For the text-containing cell, return its midpoint in [x, y] coordinate format. 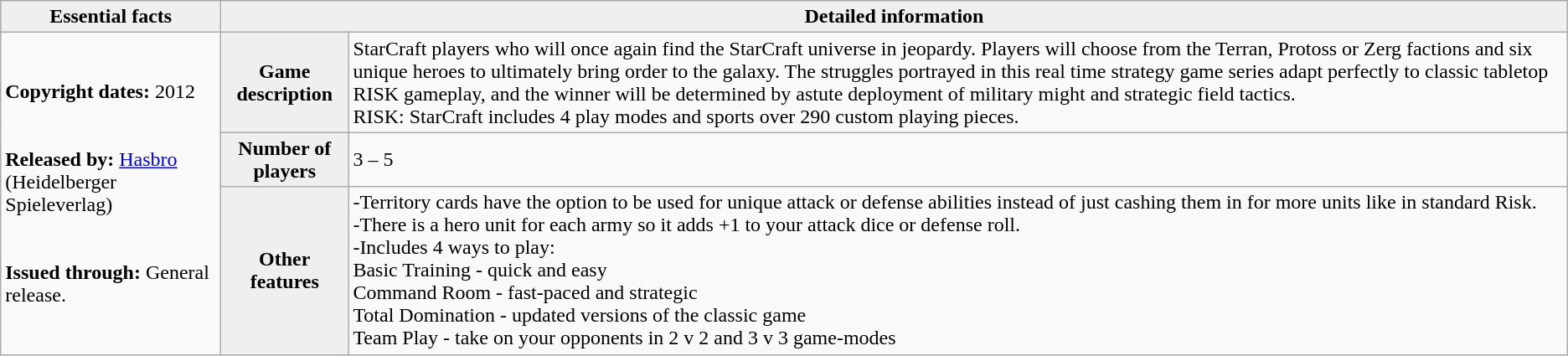
Game description [285, 82]
Copyright dates: 2012 Released by: Hasbro (Heidelberger Spieleverlag) Issued through: General release. [111, 193]
Number of players [285, 159]
Detailed information [895, 17]
Other features [285, 271]
3 – 5 [958, 159]
Essential facts [111, 17]
